Extract the [x, y] coordinate from the center of the cell holding the provided text.  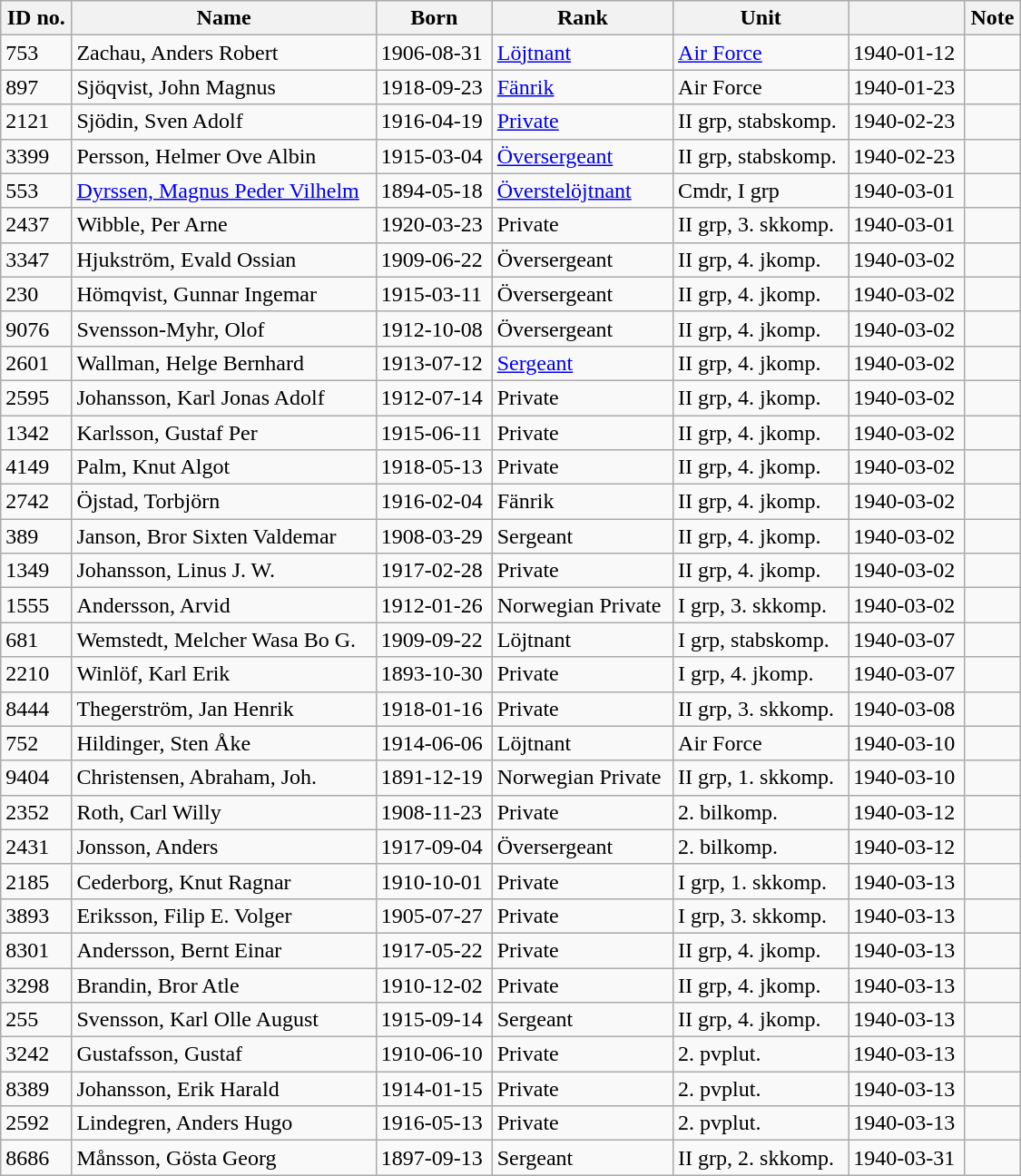
1910-12-02 [434, 985]
Wemstedt, Melcher Wasa Bo G. [223, 640]
Christensen, Abraham, Joh. [223, 778]
1918-01-16 [434, 709]
2592 [36, 1123]
Gustafsson, Gustaf [223, 1054]
1940-03-31 [907, 1158]
Persson, Helmer Ove Albin [223, 156]
1893-10-30 [434, 674]
1912-01-26 [434, 605]
4149 [36, 467]
1909-06-22 [434, 260]
8686 [36, 1158]
8389 [36, 1089]
1912-07-14 [434, 397]
8301 [36, 950]
1897-09-13 [434, 1158]
2431 [36, 847]
Andersson, Bernt Einar [223, 950]
II grp, 1. skkomp. [761, 778]
Sjödin, Sven Adolf [223, 122]
1916-02-04 [434, 502]
Palm, Knut Algot [223, 467]
1916-04-19 [434, 122]
2595 [36, 397]
II grp, 2. skkomp. [761, 1158]
1915-09-14 [434, 1020]
Thegerström, Jan Henrik [223, 709]
1909-09-22 [434, 640]
753 [36, 53]
Dyrssen, Magnus Peder Vilhelm [223, 191]
1342 [36, 433]
2185 [36, 881]
1913-07-12 [434, 363]
1915-03-11 [434, 294]
Johansson, Karl Jonas Adolf [223, 397]
389 [36, 536]
1914-06-06 [434, 743]
553 [36, 191]
Roth, Carl Willy [223, 812]
1917-09-04 [434, 847]
Svensson-Myhr, Olof [223, 328]
1916-05-13 [434, 1123]
Born [434, 18]
2437 [36, 225]
1915-06-11 [434, 433]
1349 [36, 571]
3298 [36, 985]
9076 [36, 328]
1920-03-23 [434, 225]
Zachau, Anders Robert [223, 53]
Öjstad, Torbjörn [223, 502]
897 [36, 87]
Lindegren, Anders Hugo [223, 1123]
Hildinger, Sten Åke [223, 743]
1891-12-19 [434, 778]
Unit [761, 18]
1940-01-12 [907, 53]
1917-05-22 [434, 950]
Eriksson, Filip E. Volger [223, 916]
Note [993, 18]
1912-10-08 [434, 328]
3347 [36, 260]
Hömqvist, Gunnar Ingemar [223, 294]
ID no. [36, 18]
1918-05-13 [434, 467]
Månsson, Gösta Georg [223, 1158]
1910-10-01 [434, 881]
1914-01-15 [434, 1089]
2210 [36, 674]
1940-03-08 [907, 709]
Jonsson, Anders [223, 847]
255 [36, 1020]
Brandin, Bror Atle [223, 985]
Wallman, Helge Bernhard [223, 363]
2352 [36, 812]
Johansson, Erik Harald [223, 1089]
I grp, 1. skkomp. [761, 881]
Rank [583, 18]
Cmdr, I grp [761, 191]
2121 [36, 122]
1906-08-31 [434, 53]
I grp, 4. jkomp. [761, 674]
1915-03-04 [434, 156]
2601 [36, 363]
Johansson, Linus J. W. [223, 571]
Janson, Bror Sixten Valdemar [223, 536]
Name [223, 18]
3893 [36, 916]
1917-02-28 [434, 571]
1940-01-23 [907, 87]
1908-11-23 [434, 812]
8444 [36, 709]
1910-06-10 [434, 1054]
Svensson, Karl Olle August [223, 1020]
Winlöf, Karl Erik [223, 674]
1555 [36, 605]
230 [36, 294]
Överstelöjtnant [583, 191]
Karlsson, Gustaf Per [223, 433]
1918-09-23 [434, 87]
Wibble, Per Arne [223, 225]
3242 [36, 1054]
752 [36, 743]
Andersson, Arvid [223, 605]
Sjöqvist, John Magnus [223, 87]
I grp, stabskomp. [761, 640]
681 [36, 640]
Hjukström, Evald Ossian [223, 260]
2742 [36, 502]
9404 [36, 778]
1905-07-27 [434, 916]
1908-03-29 [434, 536]
1894-05-18 [434, 191]
Cederborg, Knut Ragnar [223, 881]
3399 [36, 156]
